Detect which cell encompasses the target text, then output its [x, y] center coordinate. 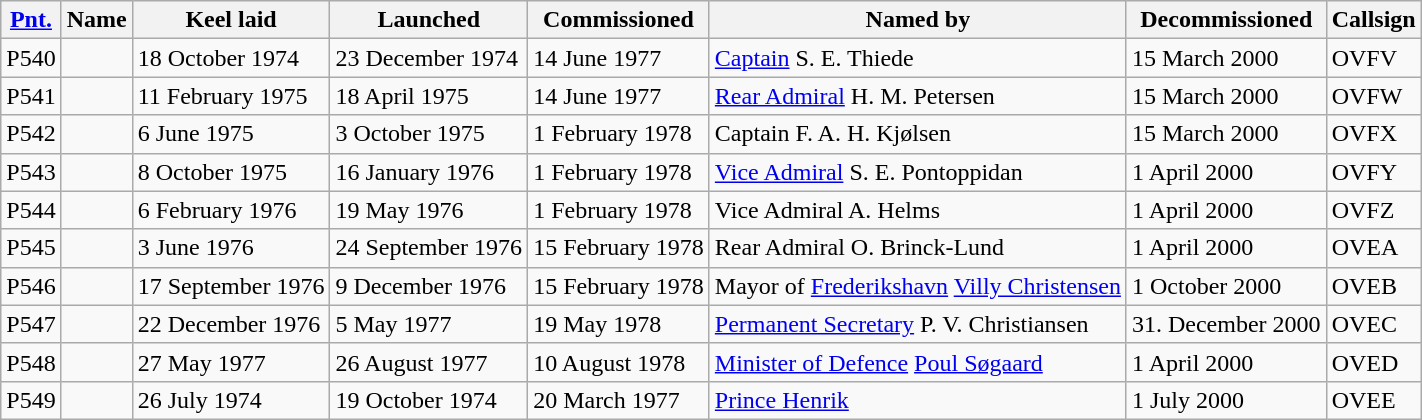
P541 [31, 96]
P542 [31, 134]
OVFY [1374, 172]
OVEC [1374, 324]
Rear Admiral H. M. Petersen [918, 96]
19 May 1976 [429, 210]
18 April 1975 [429, 96]
10 August 1978 [619, 362]
Mayor of Frederikshavn Villy Christensen [918, 286]
Permanent Secretary P. V. Christiansen [918, 324]
6 February 1976 [231, 210]
26 July 1974 [231, 400]
Captain S. E. Thiede [918, 58]
Keel laid [231, 20]
Prince Henrik [918, 400]
Pnt. [31, 20]
20 March 1977 [619, 400]
1 July 2000 [1226, 400]
P547 [31, 324]
1 October 2000 [1226, 286]
OVEE [1374, 400]
19 May 1978 [619, 324]
OVEA [1374, 248]
16 January 1976 [429, 172]
26 August 1977 [429, 362]
OVFW [1374, 96]
11 February 1975 [231, 96]
Named by [918, 20]
OVFV [1374, 58]
22 December 1976 [231, 324]
24 September 1976 [429, 248]
Commissioned [619, 20]
6 June 1975 [231, 134]
P540 [31, 58]
18 October 1974 [231, 58]
OVEB [1374, 286]
P544 [31, 210]
OVFX [1374, 134]
5 May 1977 [429, 324]
OVED [1374, 362]
P549 [31, 400]
23 December 1974 [429, 58]
3 June 1976 [231, 248]
19 October 1974 [429, 400]
Vice Admiral S. E. Pontoppidan [918, 172]
Captain F. A. H. Kjølsen [918, 134]
Minister of Defence Poul Søgaard [918, 362]
P548 [31, 362]
Decommissioned [1226, 20]
Callsign [1374, 20]
Rear Admiral O. Brinck-Lund [918, 248]
31. December 2000 [1226, 324]
Vice Admiral A. Helms [918, 210]
P543 [31, 172]
27 May 1977 [231, 362]
Launched [429, 20]
9 December 1976 [429, 286]
P546 [31, 286]
P545 [31, 248]
3 October 1975 [429, 134]
8 October 1975 [231, 172]
OVFZ [1374, 210]
17 September 1976 [231, 286]
Name [96, 20]
